Find where the given text appears and provide that cell's center as [x, y] coordinate. 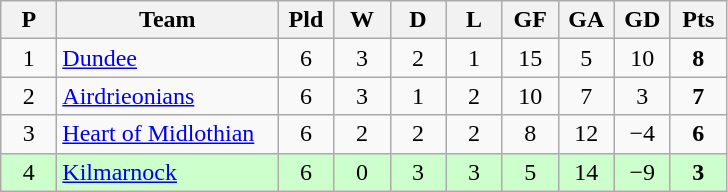
Heart of Midlothian [168, 134]
GF [530, 20]
Airdrieonians [168, 96]
GA [586, 20]
15 [530, 58]
−9 [642, 172]
14 [586, 172]
GD [642, 20]
Pld [306, 20]
Pts [698, 20]
Kilmarnock [168, 172]
W [362, 20]
P [29, 20]
4 [29, 172]
D [418, 20]
L [474, 20]
−4 [642, 134]
12 [586, 134]
0 [362, 172]
Team [168, 20]
Dundee [168, 58]
